For the text-containing cell, return its midpoint in (X, Y) coordinate format. 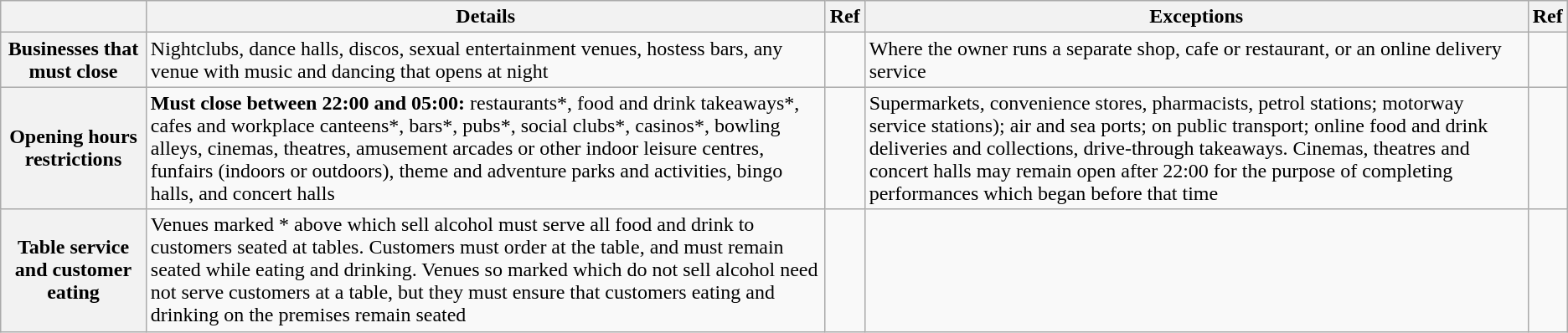
Exceptions (1196, 17)
Nightclubs, dance halls, discos, sexual entertainment venues, hostess bars, any venue with music and dancing that opens at night (486, 60)
Businesses that must close (74, 60)
Opening hours restrictions (74, 148)
Where the owner runs a separate shop, cafe or restaurant, or an online delivery service (1196, 60)
Details (486, 17)
Table service and customer eating (74, 270)
